For the text-containing cell, return its midpoint in [X, Y] coordinate format. 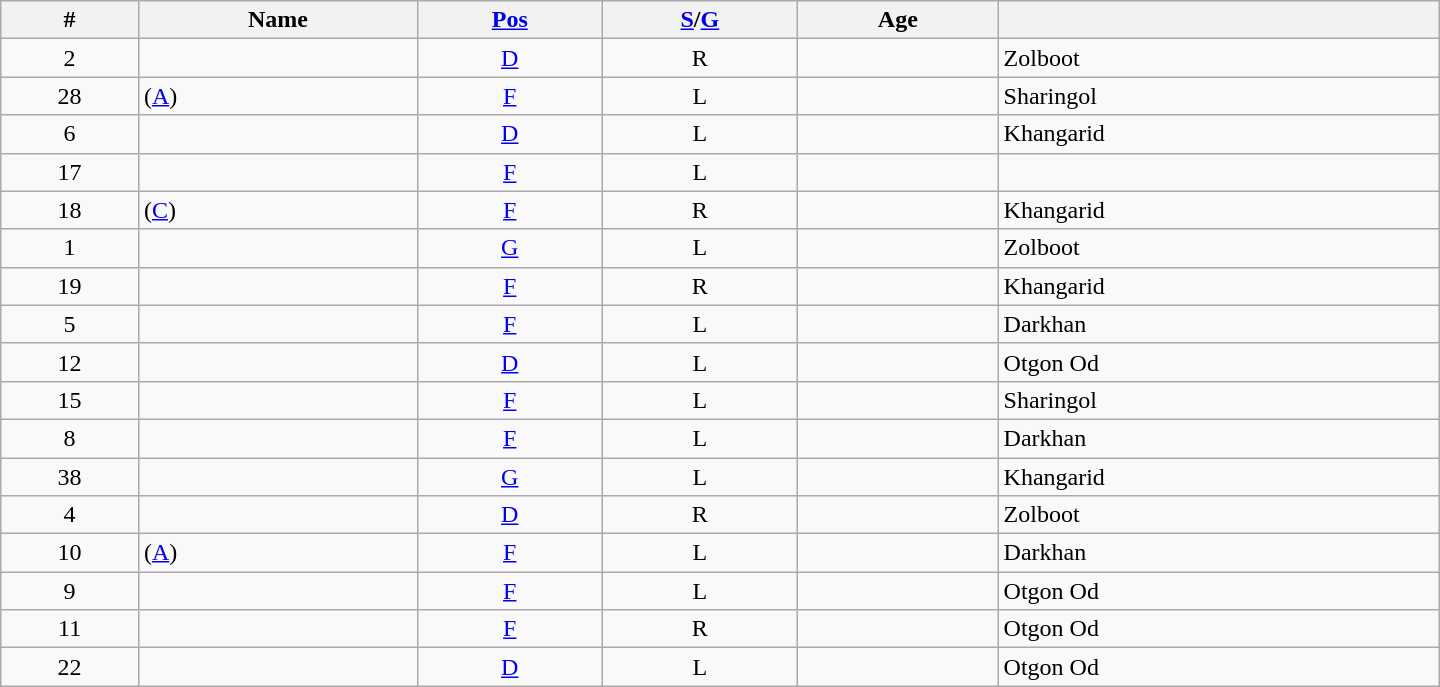
17 [70, 172]
S/G [700, 20]
2 [70, 58]
22 [70, 667]
1 [70, 248]
38 [70, 477]
9 [70, 591]
15 [70, 400]
5 [70, 324]
Pos [510, 20]
(C) [278, 210]
19 [70, 286]
8 [70, 438]
11 [70, 629]
10 [70, 553]
28 [70, 96]
6 [70, 134]
Age [898, 20]
Name [278, 20]
12 [70, 362]
18 [70, 210]
# [70, 20]
4 [70, 515]
